For the text-containing cell, return its midpoint in [x, y] coordinate format. 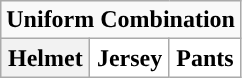
Pants [204, 58]
Uniform Combination [121, 20]
Jersey [130, 58]
Helmet [46, 58]
